Detect which cell encompasses the target text, then output its (x, y) center coordinate. 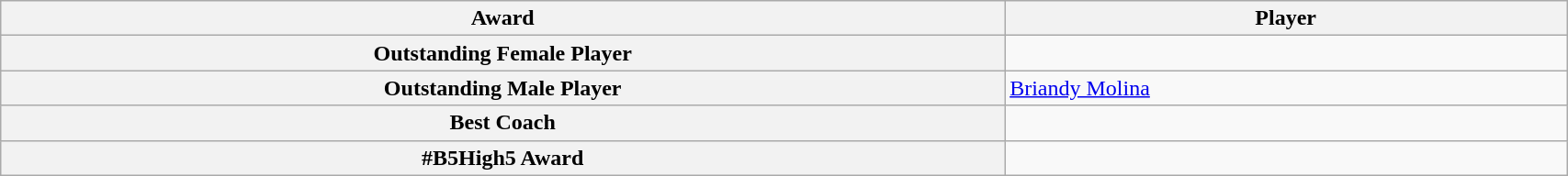
Outstanding Female Player (503, 53)
Briandy Molina (1286, 88)
Outstanding Male Player (503, 88)
Player (1286, 18)
Best Coach (503, 123)
#B5High5 Award (503, 158)
Award (503, 18)
